Find where the given text appears and provide that cell's center as (X, Y) coordinate. 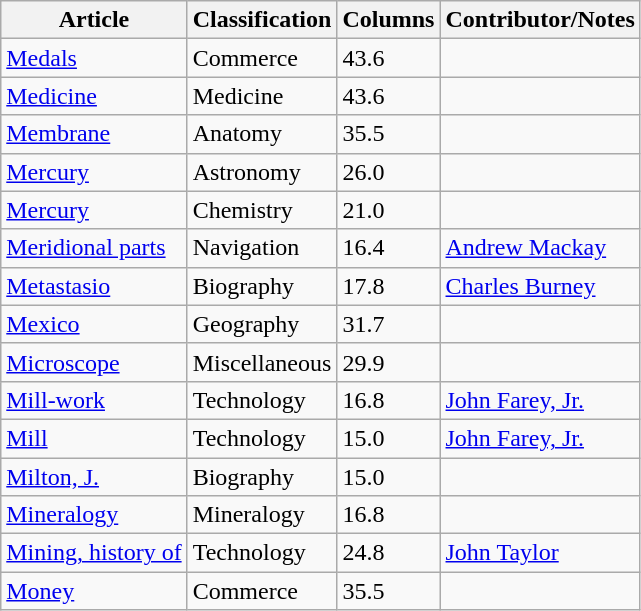
Microscope (94, 362)
Anatomy (262, 134)
29.9 (388, 362)
Money (94, 591)
Astronomy (262, 172)
Navigation (262, 248)
Mining, history of (94, 553)
Andrew Mackay (540, 248)
Classification (262, 20)
Metastasio (94, 286)
Mexico (94, 324)
Meridional parts (94, 248)
Geography (262, 324)
Milton, J. (94, 477)
Chemistry (262, 210)
17.8 (388, 286)
Medals (94, 58)
24.8 (388, 553)
John Taylor (540, 553)
21.0 (388, 210)
Contributor/Notes (540, 20)
26.0 (388, 172)
Mill-work (94, 400)
16.4 (388, 248)
Membrane (94, 134)
Article (94, 20)
31.7 (388, 324)
Charles Burney (540, 286)
Mill (94, 438)
Columns (388, 20)
Miscellaneous (262, 362)
